From the cell containing the given text, extract its center point as (X, Y) coordinate. 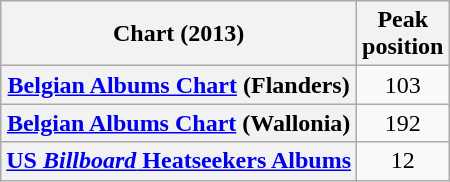
Peakposition (403, 34)
192 (403, 123)
Belgian Albums Chart (Flanders) (179, 85)
12 (403, 161)
103 (403, 85)
Chart (2013) (179, 34)
US Billboard Heatseekers Albums (179, 161)
Belgian Albums Chart (Wallonia) (179, 123)
